Provide the (x, y) coordinate of the cell's center where the given text is located.  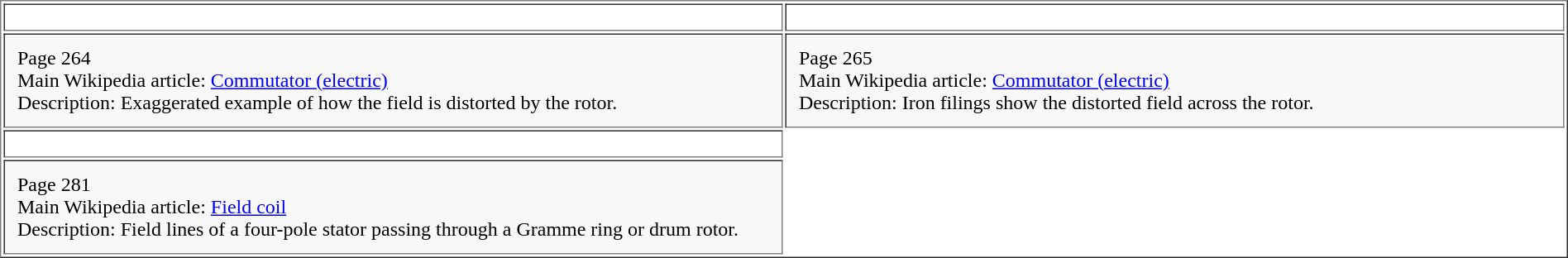
Page 281Main Wikipedia article: Field coilDescription: Field lines of a four-pole stator passing through a Gramme ring or drum rotor. (393, 208)
Page 264Main Wikipedia article: Commutator (electric)Description: Exaggerated example of how the field is distorted by the rotor. (393, 80)
Page 265Main Wikipedia article: Commutator (electric)Description: Iron filings show the distorted field across the rotor. (1175, 80)
